Find where the given text appears and provide that cell's center as (X, Y) coordinate. 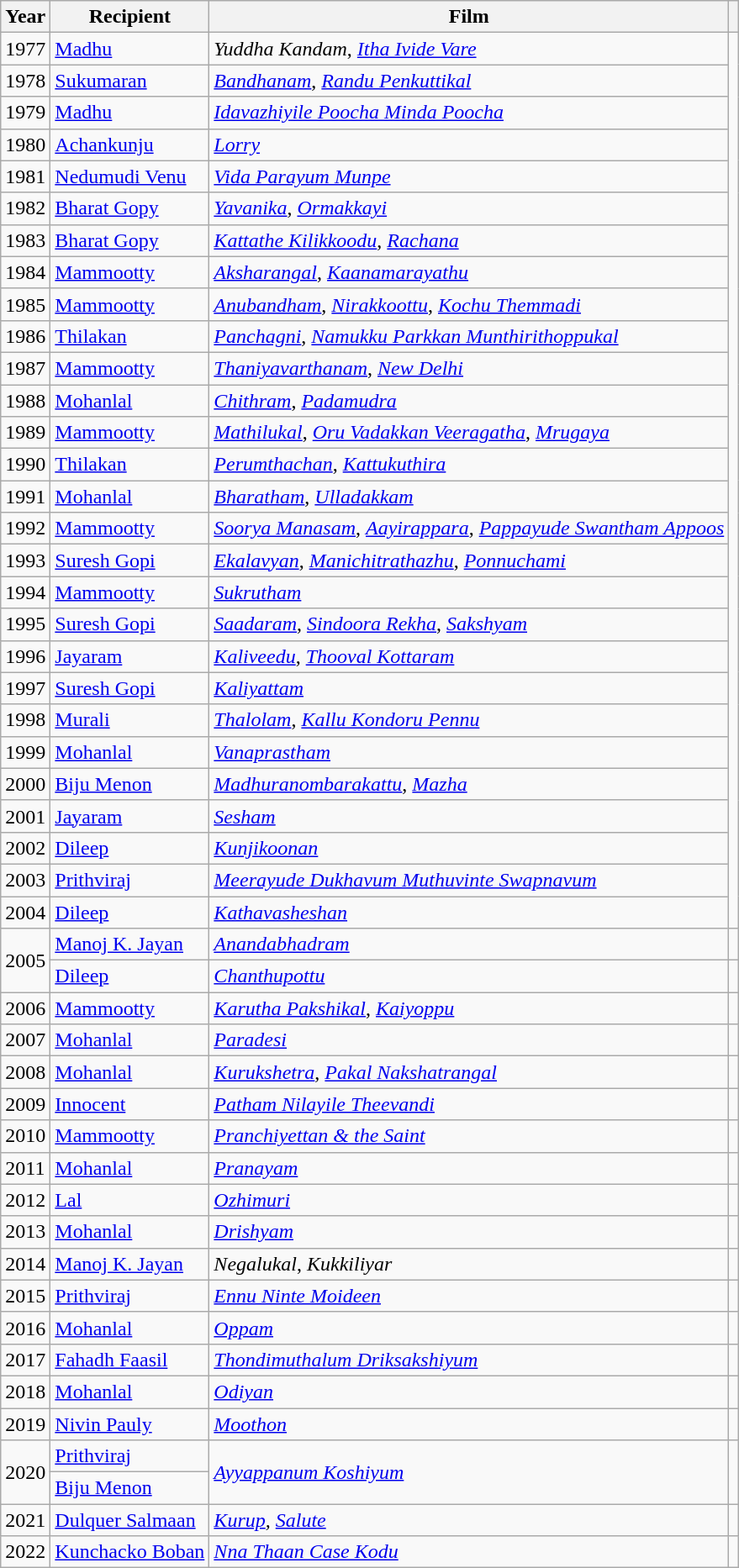
Saadaram, Sindoora Rekha, Sakshyam (469, 624)
Kaliveedu, Thooval Kottaram (469, 656)
Soorya Manasam, Aayirappara, Pappayude Swantham Appoos (469, 529)
1985 (25, 304)
1982 (25, 208)
1977 (25, 49)
1997 (25, 688)
Madhuranombarakattu, Mazha (469, 784)
1984 (25, 272)
1992 (25, 529)
Chithram, Padamudra (469, 401)
Paradesi (469, 1040)
Murali (129, 720)
2008 (25, 1072)
2019 (25, 1424)
2009 (25, 1104)
Lorry (469, 145)
Thondimuthalum Driksakshiyum (469, 1360)
1993 (25, 560)
Panchagni, Namukku Parkkan Munthirithoppukal (469, 336)
Bandhanam, Randu Penkuttikal (469, 81)
1999 (25, 752)
Negalukal, Kukkiliyar (469, 1264)
1978 (25, 81)
Anandabhadram (469, 944)
Ayyappanum Koshiyum (469, 1472)
Perumthachan, Kattukuthira (469, 465)
Patham Nilayile Theevandi (469, 1104)
Drishyam (469, 1232)
2000 (25, 784)
1989 (25, 433)
1990 (25, 465)
Sesham (469, 816)
Kunjikoonan (469, 848)
Kaliyattam (469, 688)
2013 (25, 1232)
1981 (25, 176)
Achankunju (129, 145)
2022 (25, 1552)
Bharatham, Ulladakkam (469, 497)
2012 (25, 1200)
Odiyan (469, 1392)
Pranayam (469, 1168)
Fahadh Faasil (129, 1360)
Chanthupottu (469, 976)
Meerayude Dukhavum Muthuvinte Swapnavum (469, 880)
Ekalavyan, Manichitrathazhu, Ponnuchami (469, 560)
Nna Thaan Case Kodu (469, 1552)
2010 (25, 1136)
2003 (25, 880)
Pranchiyettan & the Saint (469, 1136)
2005 (25, 960)
Ozhimuri (469, 1200)
Mathilukal, Oru Vadakkan Veeragatha, Mrugaya (469, 433)
1996 (25, 656)
2020 (25, 1472)
2017 (25, 1360)
2007 (25, 1040)
Film (469, 17)
Kathavasheshan (469, 912)
Nivin Pauly (129, 1424)
1979 (25, 113)
Kattathe Kilikkoodu, Rachana (469, 240)
Ennu Ninte Moideen (469, 1296)
1998 (25, 720)
Yavanika, Ormakkayi (469, 208)
Yuddha Kandam, Itha Ivide Vare (469, 49)
2011 (25, 1168)
2001 (25, 816)
Kurup, Salute (469, 1520)
1980 (25, 145)
Innocent (129, 1104)
1988 (25, 401)
Vida Parayum Munpe (469, 176)
1986 (25, 336)
2018 (25, 1392)
Kunchacko Boban (129, 1552)
Thaniyavarthanam, New Delhi (469, 368)
1983 (25, 240)
2016 (25, 1328)
Anubandham, Nirakkoottu, Kochu Themmadi (469, 304)
Thalolam, Kallu Kondoru Pennu (469, 720)
2021 (25, 1520)
1995 (25, 624)
Moothon (469, 1424)
Sukrutham (469, 592)
Nedumudi Venu (129, 176)
Recipient (129, 17)
2014 (25, 1264)
2002 (25, 848)
Lal (129, 1200)
Dulquer Salmaan (129, 1520)
Year (25, 17)
2015 (25, 1296)
Sukumaran (129, 81)
2006 (25, 1008)
1991 (25, 497)
Oppam (469, 1328)
Idavazhiyile Poocha Minda Poocha (469, 113)
Vanaprastham (469, 752)
Kurukshetra, Pakal Nakshatrangal (469, 1072)
1994 (25, 592)
2004 (25, 912)
Karutha Pakshikal, Kaiyoppu (469, 1008)
1987 (25, 368)
Aksharangal, Kaanamarayathu (469, 272)
